From the cell containing the given text, extract its center point as (X, Y) coordinate. 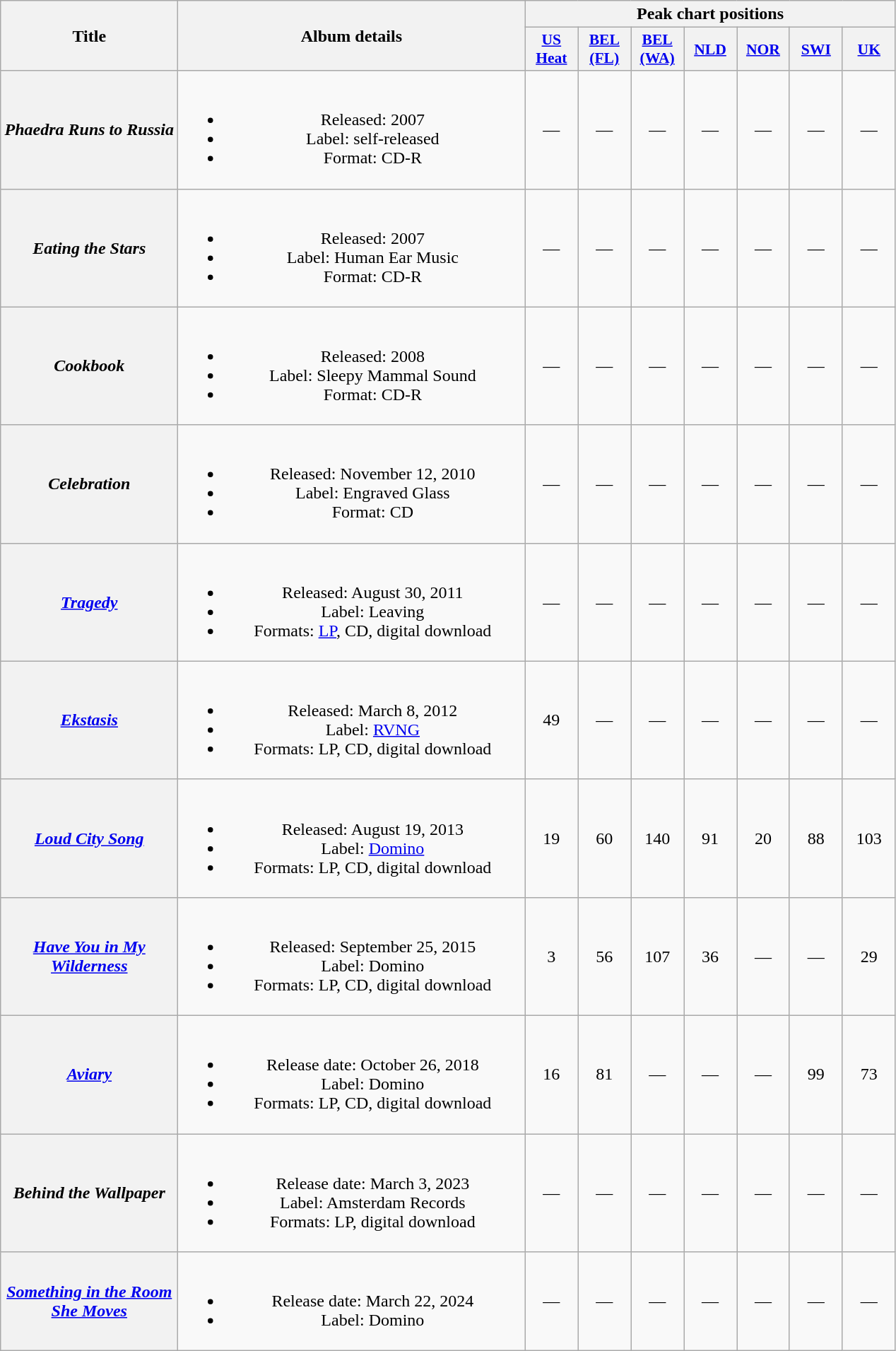
NOR (763, 49)
99 (815, 1075)
US Heat (551, 49)
36 (711, 956)
Released: 2007Label: Human Ear MusicFormat: CD-R (352, 247)
88 (815, 838)
19 (551, 838)
Behind the Wallpaper (89, 1193)
81 (605, 1075)
Cookbook (89, 366)
16 (551, 1075)
107 (657, 956)
3 (551, 956)
Have You in My Wilderness (89, 956)
Release date: October 26, 2018Label: DominoFormats: LP, CD, digital download (352, 1075)
BEL(FL) (605, 49)
Aviary (89, 1075)
Released: 2007Label: self-releasedFormat: CD-R (352, 130)
Album details (352, 35)
Release date: March 22, 2024Label: Domino (352, 1302)
Peak chart positions (710, 14)
60 (605, 838)
56 (605, 956)
49 (551, 720)
Released: August 19, 2013Label: DominoFormats: LP, CD, digital download (352, 838)
Released: November 12, 2010Label: Engraved GlassFormat: CD (352, 484)
Loud City Song (89, 838)
NLD (711, 49)
Something in the Room She Moves (89, 1302)
20 (763, 838)
Phaedra Runs to Russia (89, 130)
103 (869, 838)
29 (869, 956)
91 (711, 838)
UK (869, 49)
Released: March 8, 2012Label: RVNGFormats: LP, CD, digital download (352, 720)
BEL(WA) (657, 49)
SWI (815, 49)
Released: August 30, 2011Label: LeavingFormats: LP, CD, digital download (352, 602)
Eating the Stars (89, 247)
140 (657, 838)
73 (869, 1075)
Title (89, 35)
Released: September 25, 2015Label: DominoFormats: LP, CD, digital download (352, 956)
Celebration (89, 484)
Ekstasis (89, 720)
Tragedy (89, 602)
Release date: March 3, 2023Label: Amsterdam RecordsFormats: LP, digital download (352, 1193)
Released: 2008Label: Sleepy Mammal SoundFormat: CD-R (352, 366)
